Detect which cell encompasses the target text, then output its [x, y] center coordinate. 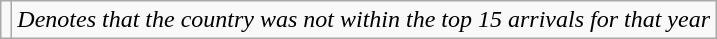
Denotes that the country was not within the top 15 arrivals for that year [364, 20]
